For the text-containing cell, return its midpoint in (x, y) coordinate format. 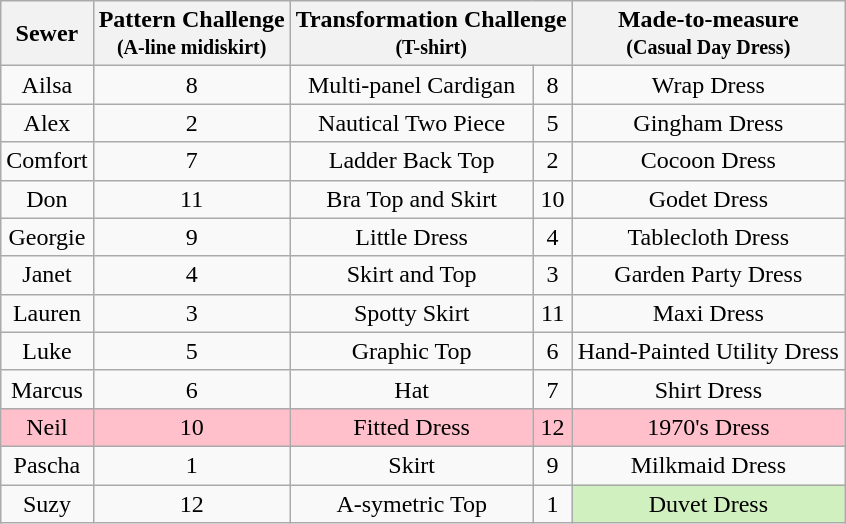
Multi-panel Cardigan (412, 85)
Don (47, 199)
Pattern Challenge(A-line midiskirt) (192, 34)
Janet (47, 275)
Nautical Two Piece (412, 123)
Godet Dress (708, 199)
Comfort (47, 161)
Gingham Dress (708, 123)
Alex (47, 123)
Suzy (47, 503)
Ailsa (47, 85)
Milkmaid Dress (708, 465)
1970's Dress (708, 427)
Maxi Dress (708, 313)
Spotty Skirt (412, 313)
Pascha (47, 465)
Garden Party Dress (708, 275)
Transformation Challenge(T-shirt) (431, 34)
Georgie (47, 237)
Luke (47, 351)
Neil (47, 427)
Fitted Dress (412, 427)
Graphic Top (412, 351)
Lauren (47, 313)
Wrap Dress (708, 85)
A-symetric Top (412, 503)
Shirt Dress (708, 389)
Hand-Painted Utility Dress (708, 351)
Hat (412, 389)
Skirt (412, 465)
Marcus (47, 389)
Tablecloth Dress (708, 237)
Little Dress (412, 237)
Sewer (47, 34)
Ladder Back Top (412, 161)
Cocoon Dress (708, 161)
Duvet Dress (708, 503)
Bra Top and Skirt (412, 199)
Skirt and Top (412, 275)
Made-to-measure(Casual Day Dress) (708, 34)
